Capture the cell that displays the provided text and extract its [x, y] central coordinate. 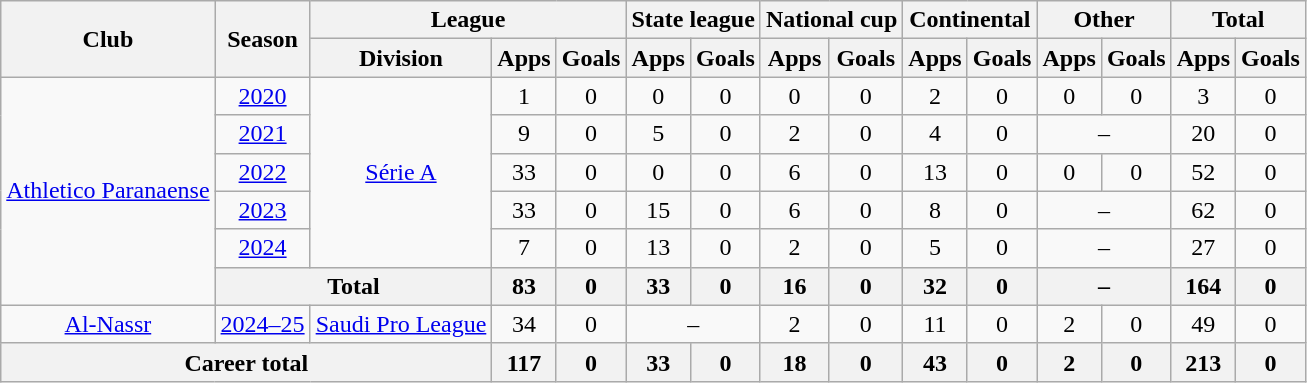
League [468, 20]
18 [794, 362]
2024 [262, 248]
Série A [401, 172]
27 [1203, 248]
National cup [831, 20]
Season [262, 39]
State league [693, 20]
34 [524, 324]
2023 [262, 210]
49 [1203, 324]
164 [1203, 286]
43 [935, 362]
7 [524, 248]
Athletico Paranaense [108, 191]
1 [524, 96]
Saudi Pro League [401, 324]
16 [794, 286]
Club [108, 39]
Al-Nassr [108, 324]
62 [1203, 210]
83 [524, 286]
Continental [970, 20]
9 [524, 134]
Division [401, 58]
3 [1203, 96]
8 [935, 210]
11 [935, 324]
32 [935, 286]
4 [935, 134]
117 [524, 362]
2022 [262, 172]
52 [1203, 172]
15 [658, 210]
Career total [246, 362]
Other [1104, 20]
2020 [262, 96]
20 [1203, 134]
2021 [262, 134]
2024–25 [262, 324]
213 [1203, 362]
